From the cell containing the given text, extract its center point as [x, y] coordinate. 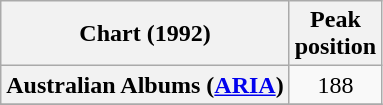
Chart (1992) [145, 34]
Peakposition [335, 34]
188 [335, 85]
Australian Albums (ARIA) [145, 85]
